Scan for the cell matching the given text and deliver its (x, y) coordinate at center. 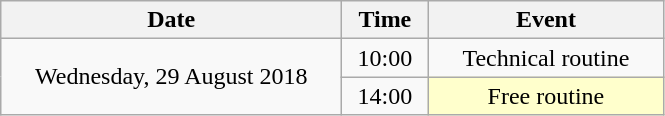
Event (546, 20)
Wednesday, 29 August 2018 (172, 77)
14:00 (385, 96)
Time (385, 20)
Date (172, 20)
Technical routine (546, 58)
Free routine (546, 96)
10:00 (385, 58)
